Pinpoint the cell where the given text exists, returning its [x, y] midpoint coordinate. 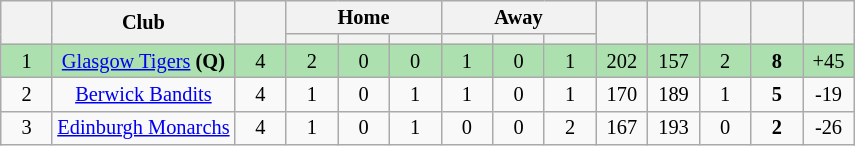
8 [777, 61]
189 [674, 94]
-26 [829, 128]
157 [674, 61]
Away [518, 17]
+45 [829, 61]
193 [674, 128]
167 [622, 128]
Glasgow Tigers (Q) [143, 61]
Club [143, 22]
5 [777, 94]
202 [622, 61]
-19 [829, 94]
Edinburgh Monarchs [143, 128]
Home [364, 17]
3 [27, 128]
Berwick Bandits [143, 94]
170 [622, 94]
